Output the [X, Y] coordinate of the center of the cell containing the given text.  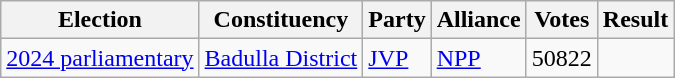
Party [397, 20]
NPP [478, 58]
Constituency [281, 20]
Alliance [478, 20]
50822 [562, 58]
2024 parliamentary [100, 58]
Result [635, 20]
Badulla District [281, 58]
Election [100, 20]
Votes [562, 20]
JVP [397, 58]
